Provide the (x, y) coordinate of the cell's center where the given text is located.  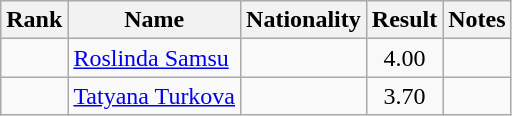
Name (154, 20)
4.00 (404, 58)
3.70 (404, 96)
Result (404, 20)
Roslinda Samsu (154, 58)
Notes (477, 20)
Rank (34, 20)
Tatyana Turkova (154, 96)
Nationality (304, 20)
